From the cell containing the given text, extract its center point as [X, Y] coordinate. 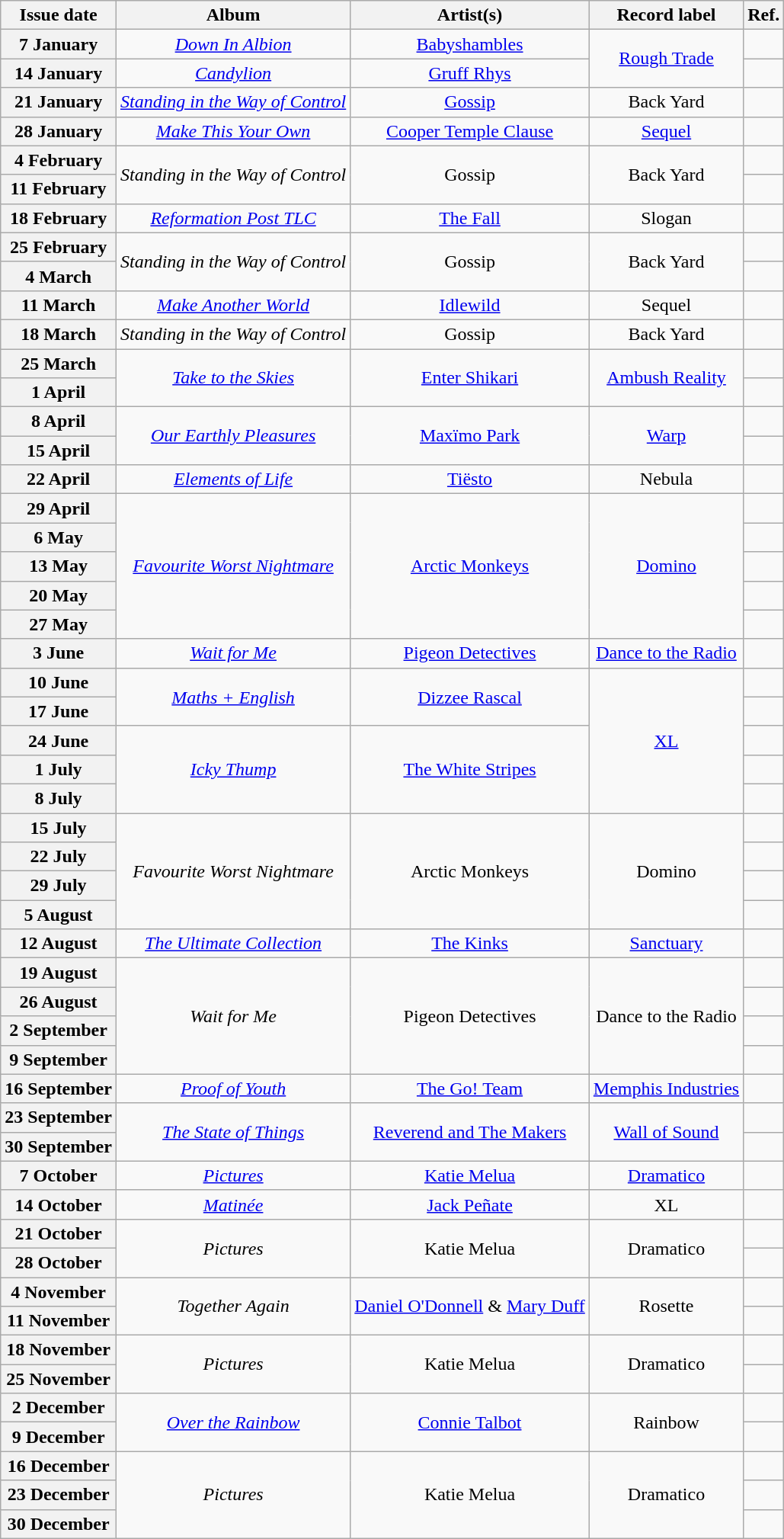
9 September [59, 1060]
Enter Shikari [470, 378]
Rosette [666, 1307]
Nebula [666, 479]
1 April [59, 393]
Issue date [59, 15]
Take to the Skies [233, 378]
Over the Rainbow [233, 1422]
26 August [59, 1002]
22 July [59, 857]
Wall of Sound [666, 1132]
Reverend and The Makers [470, 1132]
Ambush Reality [666, 378]
Idlewild [470, 305]
12 August [59, 944]
15 July [59, 827]
Dizzee Rascal [470, 697]
25 November [59, 1379]
Elements of Life [233, 479]
Gruff Rhys [470, 73]
15 April [59, 450]
Ref. [763, 15]
Matinée [233, 1204]
Maths + English [233, 697]
24 June [59, 740]
5 August [59, 915]
Warp [666, 436]
11 February [59, 189]
Sanctuary [666, 944]
7 January [59, 44]
8 July [59, 798]
Slogan [666, 218]
30 December [59, 1524]
13 May [59, 566]
6 May [59, 537]
Make Another World [233, 305]
The State of Things [233, 1132]
2 September [59, 1031]
17 June [59, 711]
22 April [59, 479]
20 May [59, 595]
28 January [59, 131]
28 October [59, 1262]
Rainbow [666, 1422]
Rough Trade [666, 59]
The Fall [470, 218]
Make This Your Own [233, 131]
Candylion [233, 73]
Jack Peñate [470, 1204]
Daniel O'Donnell & Mary Duff [470, 1307]
Together Again [233, 1307]
11 November [59, 1321]
Record label [666, 15]
Our Earthly Pleasures [233, 436]
The White Stripes [470, 769]
11 March [59, 305]
The Go! Team [470, 1089]
Proof of Youth [233, 1089]
8 April [59, 422]
The Ultimate Collection [233, 944]
10 June [59, 682]
29 July [59, 886]
9 December [59, 1437]
4 November [59, 1292]
Artist(s) [470, 15]
14 January [59, 73]
19 August [59, 973]
Icky Thump [233, 769]
Babyshambles [470, 44]
7 October [59, 1175]
18 November [59, 1350]
23 December [59, 1495]
23 September [59, 1117]
Cooper Temple Clause [470, 131]
4 February [59, 160]
Reformation Post TLC [233, 218]
29 April [59, 508]
Tiësto [470, 479]
1 July [59, 769]
16 September [59, 1089]
Down In Albion [233, 44]
14 October [59, 1204]
21 January [59, 102]
25 February [59, 247]
16 December [59, 1466]
18 March [59, 334]
18 February [59, 218]
30 September [59, 1146]
Memphis Industries [666, 1089]
Connie Talbot [470, 1422]
2 December [59, 1408]
Album [233, 15]
3 June [59, 653]
4 March [59, 276]
The Kinks [470, 944]
27 May [59, 624]
25 March [59, 364]
21 October [59, 1233]
Maxïmo Park [470, 436]
